Provide the [X, Y] coordinate of the cell's center where the given text is located.  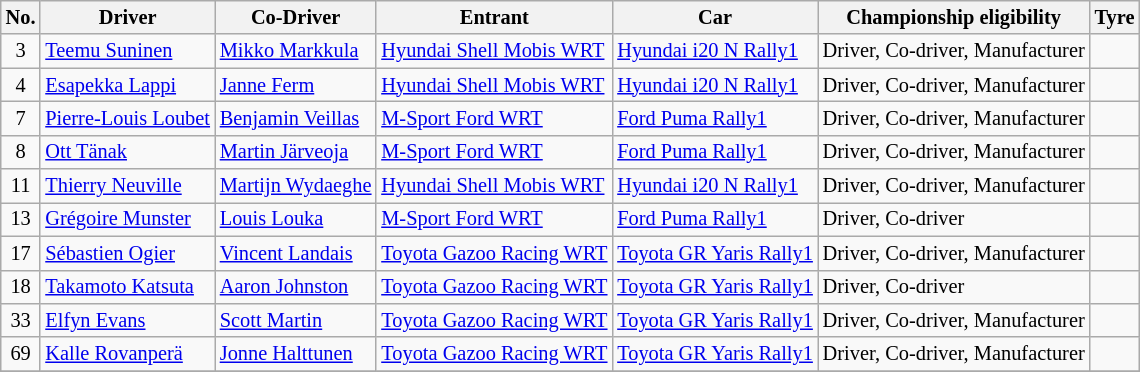
Car [714, 17]
Co-Driver [296, 17]
Esapekka Lappi [127, 85]
Driver [127, 17]
Takamoto Katsuta [127, 287]
Ott Tänak [127, 152]
Benjamin Veillas [296, 118]
Pierre-Louis Loubet [127, 118]
3 [21, 51]
13 [21, 219]
Martijn Wydaeghe [296, 186]
Vincent Landais [296, 253]
Aaron Johnston [296, 287]
Elfyn Evans [127, 320]
Tyre [1115, 17]
Grégoire Munster [127, 219]
11 [21, 186]
Mikko Markkula [296, 51]
Scott Martin [296, 320]
69 [21, 354]
Louis Louka [296, 219]
4 [21, 85]
17 [21, 253]
8 [21, 152]
Entrant [494, 17]
Championship eligibility [954, 17]
Sébastien Ogier [127, 253]
7 [21, 118]
Jonne Halttunen [296, 354]
Martin Järveoja [296, 152]
Thierry Neuville [127, 186]
Kalle Rovanperä [127, 354]
No. [21, 17]
33 [21, 320]
Janne Ferm [296, 85]
Teemu Suninen [127, 51]
18 [21, 287]
